Identify which cell holds the provided text, then report its (x, y) central coordinate. 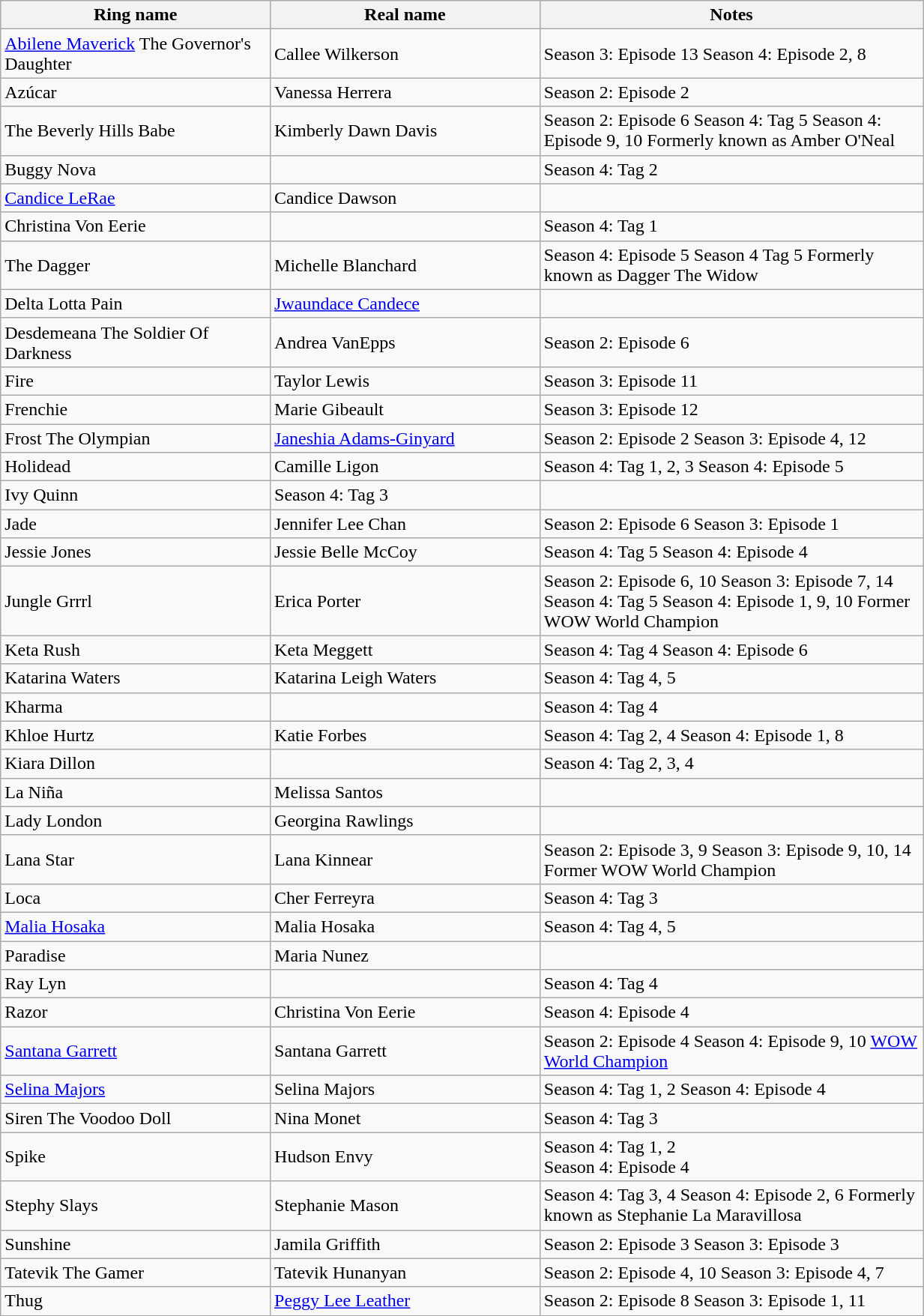
Jamila Griffith (405, 1244)
Lana Kinnear (405, 859)
Cher Ferreyra (405, 898)
Stephanie Mason (405, 1205)
Season 2: Episode 6 (731, 342)
Season 4: Tag 2, 3, 4 (731, 764)
Azúcar (136, 92)
Lana Star (136, 859)
Season 4: Episode 5 Season 4 Tag 5 Formerly known as Dagger The Widow (731, 265)
Jade (136, 524)
Khloe Hurtz (136, 735)
Marie Gibeault (405, 409)
The Dagger (136, 265)
Ivy Quinn (136, 495)
Season 4: Tag 3, 4 Season 4: Episode 2, 6 Formerly known as Stephanie La Maravillosa (731, 1205)
Spike (136, 1157)
Siren The Voodoo Doll (136, 1118)
Season 2: Episode 6 Season 4: Tag 5 Season 4: Episode 9, 10 Formerly known as Amber O'Neal (731, 130)
Michelle Blanchard (405, 265)
Real name (405, 15)
Season 4: Episode 4 (731, 1012)
Season 2: Episode 4 Season 4: Episode 9, 10 WOW World Champion (731, 1051)
La Niña (136, 792)
Season 2: Episode 3, 9 Season 3: Episode 9, 10, 14 Former WOW World Champion (731, 859)
Erica Porter (405, 601)
Katarina Leigh Waters (405, 678)
Kharma (136, 707)
Season 2: Episode 6 Season 3: Episode 1 (731, 524)
Season 4: Tag 1, 2, 3 Season 4: Episode 5 (731, 467)
Candice LeRae (136, 198)
Season 4: Tag 2 (731, 169)
Jungle Grrrl (136, 601)
Frenchie (136, 409)
Jennifer Lee Chan (405, 524)
Vanessa Herrera (405, 92)
Kiara Dillon (136, 764)
Season 2: Episode 3 Season 3: Episode 3 (731, 1244)
Desdemeana The Soldier Of Darkness (136, 342)
Frost The Olympian (136, 438)
Taylor Lewis (405, 381)
Abilene Maverick The Governor's Daughter (136, 54)
The Beverly Hills Babe (136, 130)
Peggy Lee Leather (405, 1301)
Maria Nunez (405, 956)
Notes (731, 15)
Lady London (136, 821)
Season 4: Tag 2, 4 Season 4: Episode 1, 8 (731, 735)
Jessie Jones (136, 552)
Holidead (136, 467)
Thug (136, 1301)
Season 4: Tag 4 Season 4: Episode 6 (731, 650)
Delta Lotta Pain (136, 304)
Paradise (136, 956)
Katie Forbes (405, 735)
Season 3: Episode 11 (731, 381)
Melissa Santos (405, 792)
Season 4: Tag 5 Season 4: Episode 4 (731, 552)
Janeshia Adams-Ginyard (405, 438)
Fire (136, 381)
Razor (136, 1012)
Keta Rush (136, 650)
Season 4: Tag 1 (731, 226)
Andrea VanEpps (405, 342)
Season 3: Episode 12 (731, 409)
Keta Meggett (405, 650)
Season 2: Episode 4, 10 Season 3: Episode 4, 7 (731, 1273)
Ring name (136, 15)
Tatevik The Gamer (136, 1273)
Stephy Slays (136, 1205)
Georgina Rawlings (405, 821)
Kimberly Dawn Davis (405, 130)
Season 2: Episode 8 Season 3: Episode 1, 11 (731, 1301)
Buggy Nova (136, 169)
Sunshine (136, 1244)
Season 2: Episode 6, 10 Season 3: Episode 7, 14 Season 4: Tag 5 Season 4: Episode 1, 9, 10 Former WOW World Champion (731, 601)
Hudson Envy (405, 1157)
Candice Dawson (405, 198)
Ray Lyn (136, 984)
Tatevik Hunanyan (405, 1273)
Camille Ligon (405, 467)
Loca (136, 898)
Season 3: Episode 13 Season 4: Episode 2, 8 (731, 54)
Season 2: Episode 2 (731, 92)
Jwaundace Candece (405, 304)
Callee Wilkerson (405, 54)
Katarina Waters (136, 678)
Season 2: Episode 2 Season 3: Episode 4, 12 (731, 438)
Jessie Belle McCoy (405, 552)
Nina Monet (405, 1118)
